Return the [x, y] coordinate for the center point of the cell that contains the specified text.  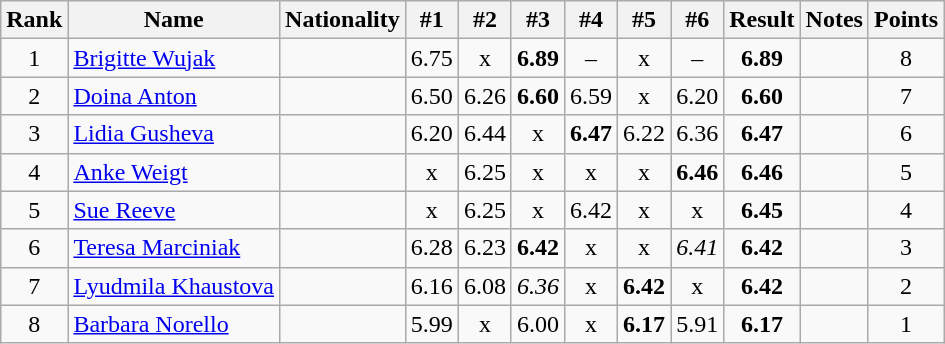
Brigitte Wujak [174, 58]
#1 [432, 20]
6.26 [484, 96]
#4 [590, 20]
6.00 [538, 324]
5.91 [698, 324]
#3 [538, 20]
6.45 [762, 210]
#5 [644, 20]
5.99 [432, 324]
6.16 [432, 286]
6.28 [432, 248]
6.23 [484, 248]
6.22 [644, 134]
Lyudmila Khaustova [174, 286]
Nationality [343, 20]
6.08 [484, 286]
6.41 [698, 248]
#2 [484, 20]
Anke Weigt [174, 172]
Notes [834, 20]
6.50 [432, 96]
Points [906, 20]
Doina Anton [174, 96]
Result [762, 20]
#6 [698, 20]
Sue Reeve [174, 210]
6.75 [432, 58]
6.44 [484, 134]
Teresa Marciniak [174, 248]
Barbara Norello [174, 324]
Lidia Gusheva [174, 134]
6.59 [590, 96]
Name [174, 20]
Rank [34, 20]
